Provide the [x, y] coordinate of the cell's center where the given text is located.  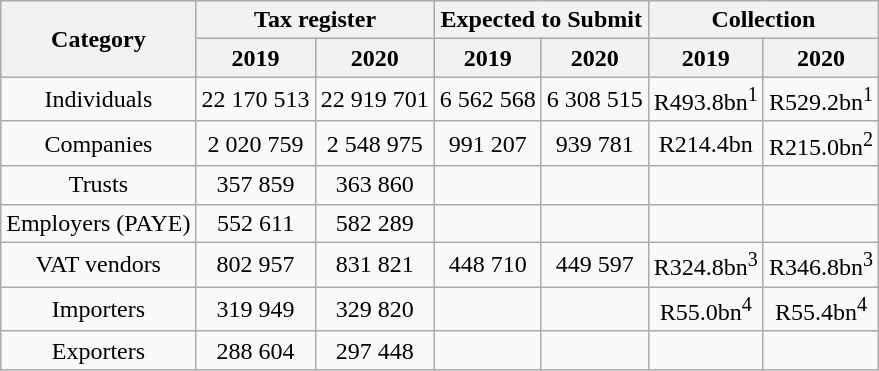
22 170 513 [256, 100]
552 611 [256, 223]
R55.0bn4 [706, 310]
Importers [98, 310]
R55.4bn4 [820, 310]
448 710 [488, 264]
991 207 [488, 144]
831 821 [374, 264]
Tax register [315, 20]
R215.0bn2 [820, 144]
319 949 [256, 310]
Category [98, 39]
582 289 [374, 223]
297 448 [374, 350]
288 604 [256, 350]
2 020 759 [256, 144]
939 781 [594, 144]
Individuals [98, 100]
R493.8bn1 [706, 100]
449 597 [594, 264]
R324.8bn3 [706, 264]
Collection [763, 20]
357 859 [256, 185]
363 860 [374, 185]
R529.2bn1 [820, 100]
R214.4bn [706, 144]
6 562 568 [488, 100]
Trusts [98, 185]
6 308 515 [594, 100]
22 919 701 [374, 100]
802 957 [256, 264]
2 548 975 [374, 144]
VAT vendors [98, 264]
R346.8bn3 [820, 264]
Employers (PAYE) [98, 223]
Expected to Submit [541, 20]
Companies [98, 144]
Exporters [98, 350]
329 820 [374, 310]
